Extract the (x, y) coordinate from the center of the cell holding the provided text.  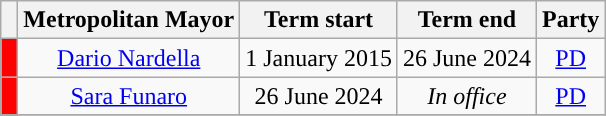
Dario Nardella (129, 58)
Term start (319, 20)
In office (466, 96)
1 January 2015 (319, 58)
Metropolitan Mayor (129, 20)
Sara Funaro (129, 96)
Party (570, 20)
Term end (466, 20)
